From the cell containing the given text, extract its center point as (x, y) coordinate. 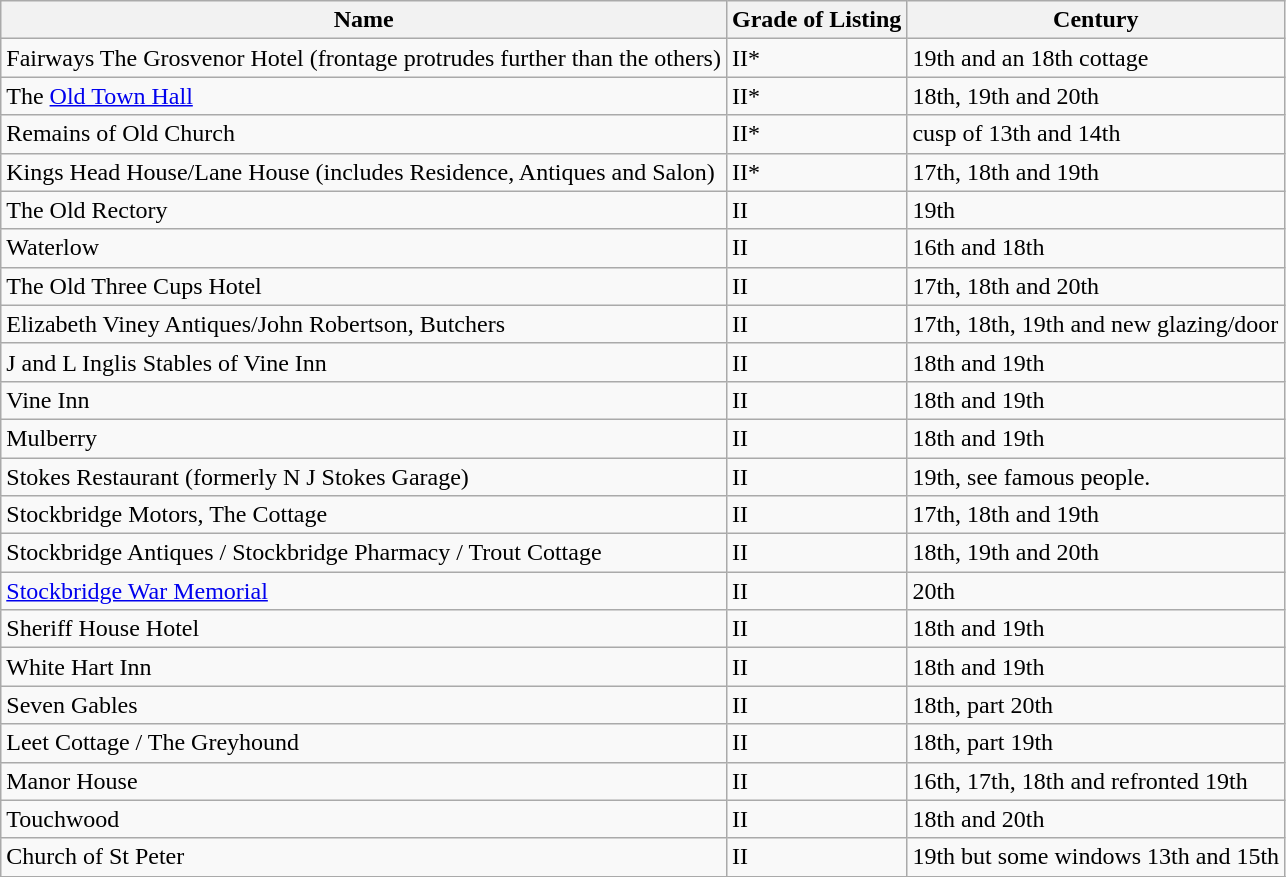
Mulberry (364, 438)
J and L Inglis Stables of Vine Inn (364, 362)
18th, part 19th (1096, 743)
Grade of Listing (816, 20)
Remains of Old Church (364, 134)
Seven Gables (364, 705)
Kings Head House/Lane House (includes Residence, Antiques and Salon) (364, 172)
Manor House (364, 781)
Stockbridge War Memorial (364, 591)
Leet Cottage / The Greyhound (364, 743)
Name (364, 20)
19th (1096, 210)
Stokes Restaurant (formerly N J Stokes Garage) (364, 477)
The Old Town Hall (364, 96)
White Hart Inn (364, 667)
Church of St Peter (364, 857)
Elizabeth Viney Antiques/John Robertson, Butchers (364, 324)
cusp of 13th and 14th (1096, 134)
17th, 18th and 20th (1096, 286)
Vine Inn (364, 400)
The Old Rectory (364, 210)
18th, part 20th (1096, 705)
Sheriff House Hotel (364, 629)
20th (1096, 591)
18th and 20th (1096, 819)
Stockbridge Antiques / Stockbridge Pharmacy / Trout Cottage (364, 553)
Touchwood (364, 819)
Waterlow (364, 248)
17th, 18th, 19th and new glazing/door (1096, 324)
19th but some windows 13th and 15th (1096, 857)
19th, see famous people. (1096, 477)
Stockbridge Motors, The Cottage (364, 515)
The Old Three Cups Hotel (364, 286)
19th and an 18th cottage (1096, 58)
Century (1096, 20)
16th and 18th (1096, 248)
16th, 17th, 18th and refronted 19th (1096, 781)
Fairways The Grosvenor Hotel (frontage protrudes further than the others) (364, 58)
